Find where the given text appears and provide that cell's center as [X, Y] coordinate. 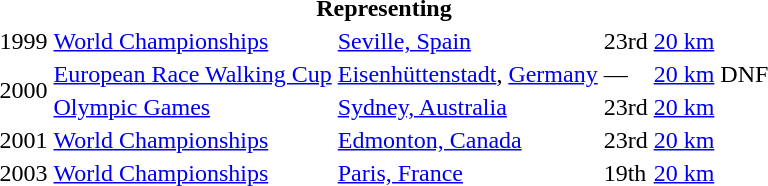
Sydney, Australia [468, 107]
— [626, 74]
Eisenhüttenstadt, Germany [468, 74]
Olympic Games [192, 107]
Edmonton, Canada [468, 140]
Seville, Spain [468, 41]
European Race Walking Cup [192, 74]
